Locate the cell with the specified text and output its (x, y) center coordinate. 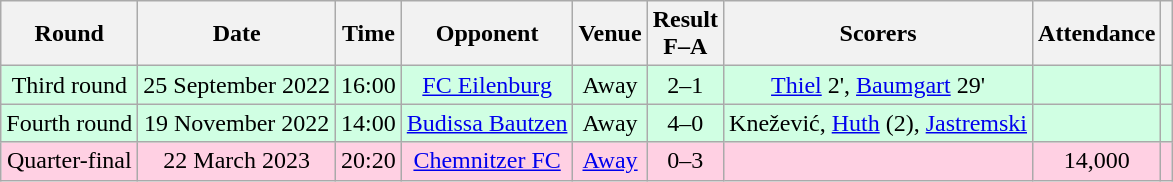
20:20 (369, 161)
Chemnitzer FC (487, 161)
2–1 (685, 85)
14:00 (369, 123)
Fourth round (70, 123)
Scorers (878, 34)
Attendance (1097, 34)
14,000 (1097, 161)
Opponent (487, 34)
Quarter-final (70, 161)
Knežević, Huth (2), Jastremski (878, 123)
4–0 (685, 123)
25 September 2022 (237, 85)
Date (237, 34)
Budissa Bautzen (487, 123)
Thiel 2', Baumgart 29' (878, 85)
Time (369, 34)
Venue (610, 34)
16:00 (369, 85)
Round (70, 34)
19 November 2022 (237, 123)
ResultF–A (685, 34)
22 March 2023 (237, 161)
Third round (70, 85)
FC Eilenburg (487, 85)
0–3 (685, 161)
